Return [X, Y] of the center of cell containing provided text 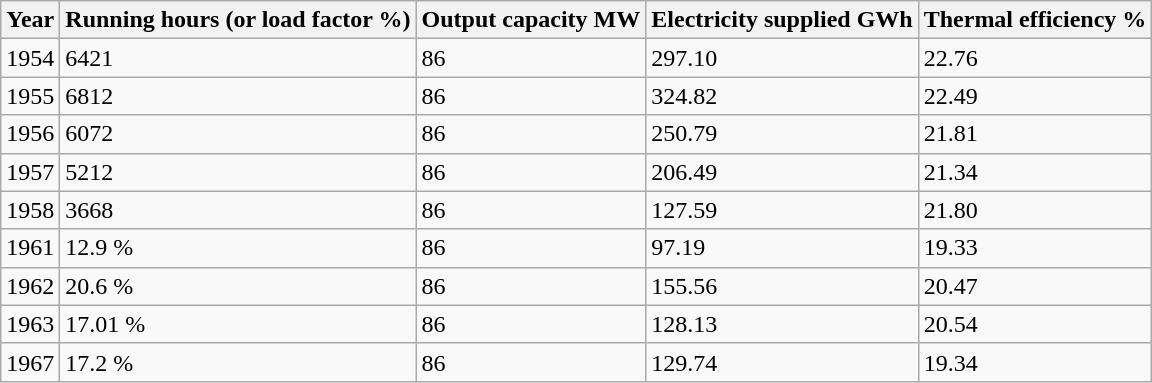
21.34 [1035, 172]
Year [30, 20]
21.80 [1035, 210]
5212 [238, 172]
97.19 [782, 248]
19.33 [1035, 248]
250.79 [782, 134]
1954 [30, 58]
3668 [238, 210]
1956 [30, 134]
20.54 [1035, 324]
127.59 [782, 210]
206.49 [782, 172]
20.6 % [238, 286]
1957 [30, 172]
17.2 % [238, 362]
128.13 [782, 324]
1962 [30, 286]
Running hours (or load factor %) [238, 20]
1963 [30, 324]
Output capacity MW [531, 20]
1967 [30, 362]
6072 [238, 134]
19.34 [1035, 362]
Electricity supplied GWh [782, 20]
324.82 [782, 96]
6421 [238, 58]
1961 [30, 248]
1955 [30, 96]
12.9 % [238, 248]
1958 [30, 210]
20.47 [1035, 286]
21.81 [1035, 134]
129.74 [782, 362]
155.56 [782, 286]
22.49 [1035, 96]
17.01 % [238, 324]
Thermal efficiency % [1035, 20]
6812 [238, 96]
22.76 [1035, 58]
297.10 [782, 58]
